Locate the cell with the specified text and output its [x, y] center coordinate. 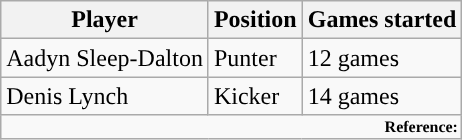
14 games [382, 96]
Kicker [255, 96]
Games started [382, 20]
12 games [382, 58]
Reference: [232, 127]
Position [255, 20]
Denis Lynch [105, 96]
Punter [255, 58]
Aadyn Sleep-Dalton [105, 58]
Player [105, 20]
